Identify which cell holds the provided text, then report its (X, Y) central coordinate. 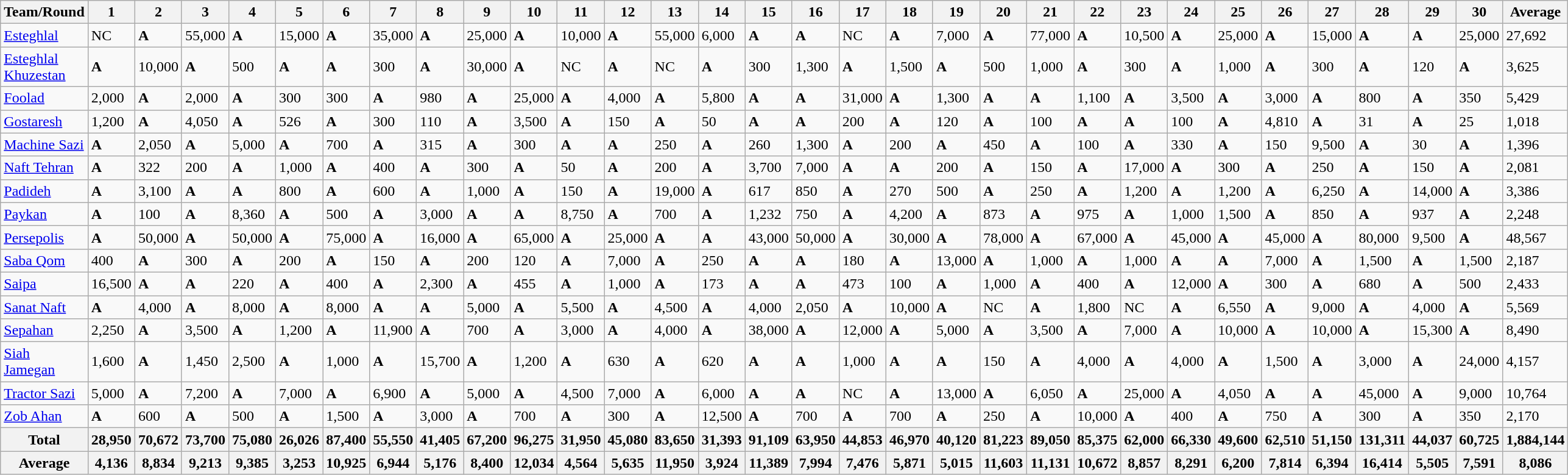
11,603 (1003, 463)
5,500 (581, 307)
Machine Sazi (44, 145)
11,389 (769, 463)
15 (769, 12)
7,994 (815, 463)
6,944 (394, 463)
180 (863, 260)
2,433 (1535, 284)
87,400 (346, 440)
16 (815, 12)
35,000 (394, 35)
260 (769, 145)
11,900 (394, 330)
10 (534, 12)
11 (581, 12)
31,000 (863, 98)
46,970 (909, 440)
21 (1050, 12)
51,150 (1332, 440)
22 (1098, 12)
7 (394, 12)
24,000 (1479, 362)
Tractor Sazi (44, 393)
5,800 (721, 98)
Zob Ahan (44, 416)
81,223 (1003, 440)
62,000 (1144, 440)
8,400 (487, 463)
83,650 (675, 440)
77,000 (1050, 35)
3,100 (158, 191)
66,330 (1192, 440)
5,429 (1535, 98)
10,764 (1535, 393)
220 (252, 284)
60,725 (1479, 440)
41,405 (440, 440)
1,600 (111, 362)
2,500 (252, 362)
4,157 (1535, 362)
Persepolis (44, 237)
63,950 (815, 440)
Sanat Naft (44, 307)
Padideh (44, 191)
44,037 (1433, 440)
9,213 (205, 463)
330 (1192, 145)
8,857 (1144, 463)
873 (1003, 214)
28,950 (111, 440)
85,375 (1098, 440)
31,950 (581, 440)
78,000 (1003, 237)
1,396 (1535, 145)
2,081 (1535, 168)
Sepahan (44, 330)
Naft Tehran (44, 168)
6,200 (1238, 463)
16,000 (440, 237)
18 (909, 12)
8,291 (1192, 463)
526 (300, 121)
3,625 (1535, 67)
70,672 (158, 440)
8,750 (581, 214)
43,000 (769, 237)
620 (721, 362)
73,700 (205, 440)
48,567 (1535, 237)
75,000 (346, 237)
29 (1433, 12)
19,000 (675, 191)
62,510 (1285, 440)
17 (863, 12)
4,136 (111, 463)
7,591 (1479, 463)
1,018 (1535, 121)
6 (346, 12)
Esteghlal Khuzestan (44, 67)
7,200 (205, 393)
Team/Round (44, 12)
96,275 (534, 440)
5 (300, 12)
17,000 (1144, 168)
1,800 (1098, 307)
2,250 (111, 330)
8,360 (252, 214)
49,600 (1238, 440)
131,311 (1382, 440)
4 (252, 12)
3,386 (1535, 191)
3,700 (769, 168)
5,635 (627, 463)
6,550 (1238, 307)
80,000 (1382, 237)
55,550 (394, 440)
24 (1192, 12)
Siah Jamegan (44, 362)
26 (1285, 12)
6,250 (1332, 191)
Foolad (44, 98)
5,176 (440, 463)
67,000 (1098, 237)
20 (1003, 12)
Esteghlal (44, 35)
6,900 (394, 393)
315 (440, 145)
7,814 (1285, 463)
8,086 (1535, 463)
450 (1003, 145)
Gostaresh (44, 121)
38,000 (769, 330)
2 (158, 12)
5,015 (956, 463)
91,109 (769, 440)
4,200 (909, 214)
8,490 (1535, 330)
1,450 (205, 362)
12 (627, 12)
75,080 (252, 440)
980 (440, 98)
8,834 (158, 463)
44,853 (863, 440)
1,884,144 (1535, 440)
2,248 (1535, 214)
5,505 (1433, 463)
Total (44, 440)
9 (487, 12)
6,050 (1050, 393)
4,564 (581, 463)
10,500 (1144, 35)
26,026 (300, 440)
4,810 (1285, 121)
617 (769, 191)
3 (205, 12)
455 (534, 284)
45,080 (627, 440)
14,000 (1433, 191)
10,672 (1098, 463)
Saipa (44, 284)
31 (1382, 121)
27 (1332, 12)
14 (721, 12)
630 (627, 362)
23 (1144, 12)
975 (1098, 214)
67,200 (487, 440)
15,300 (1433, 330)
16,500 (111, 284)
28 (1382, 12)
12,500 (721, 416)
Saba Qom (44, 260)
5,871 (909, 463)
19 (956, 12)
1,100 (1098, 98)
16,414 (1382, 463)
10,925 (346, 463)
65,000 (534, 237)
1,232 (769, 214)
31,393 (721, 440)
40,120 (956, 440)
13 (675, 12)
15,700 (440, 362)
27,692 (1535, 35)
7,476 (863, 463)
9,385 (252, 463)
2,187 (1535, 260)
937 (1433, 214)
3,924 (721, 463)
12,034 (534, 463)
1 (111, 12)
110 (440, 121)
2,300 (440, 284)
Paykan (44, 214)
11,950 (675, 463)
680 (1382, 284)
3,253 (300, 463)
473 (863, 284)
5,569 (1535, 307)
2,170 (1535, 416)
8 (440, 12)
89,050 (1050, 440)
322 (158, 168)
11,131 (1050, 463)
173 (721, 284)
6,394 (1332, 463)
270 (909, 191)
